Capture the cell that displays the provided text and extract its [X, Y] central coordinate. 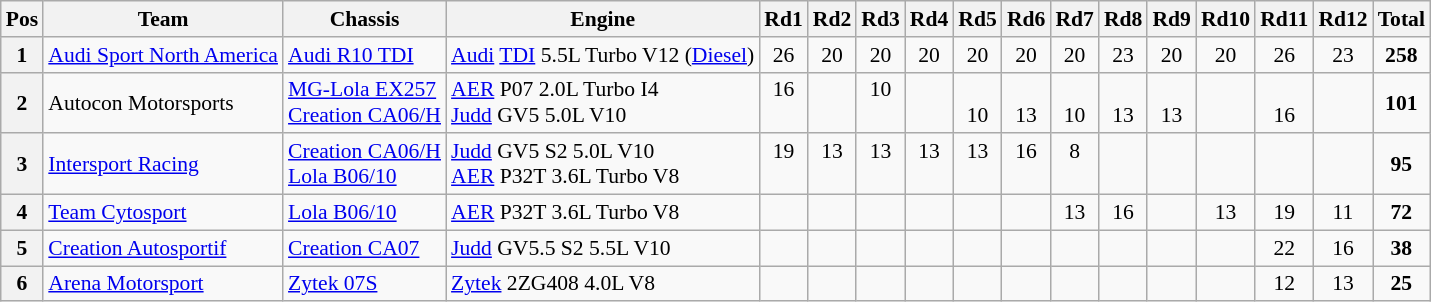
3 [22, 164]
1 [22, 55]
Creation CA07 [364, 248]
Creation CA06/HLola B06/10 [364, 164]
Zytek 07S [364, 284]
38 [1402, 248]
2 [22, 102]
Team Cytosport [163, 213]
Zytek 2ZG408 4.0L V8 [602, 284]
25 [1402, 284]
Autocon Motorsports [163, 102]
Rd1 [784, 19]
22 [1284, 248]
AER P07 2.0L Turbo I4Judd GV5 5.0L V10 [602, 102]
Judd GV5.5 S2 5.5L V10 [602, 248]
Audi TDI 5.5L Turbo V12 (Diesel) [602, 55]
Arena Motorsport [163, 284]
Rd6 [1026, 19]
Creation Autosportif [163, 248]
Pos [22, 19]
6 [22, 284]
Audi R10 TDI [364, 55]
Rd8 [1124, 19]
8 [1074, 164]
258 [1402, 55]
Audi Sport North America [163, 55]
Chassis [364, 19]
Total [1402, 19]
95 [1402, 164]
Judd GV5 S2 5.0L V10AER P32T 3.6L Turbo V8 [602, 164]
11 [1342, 213]
Rd10 [1226, 19]
MG-Lola EX257Creation CA06/H [364, 102]
Intersport Racing [163, 164]
Rd9 [1172, 19]
Rd11 [1284, 19]
Rd3 [880, 19]
4 [22, 213]
101 [1402, 102]
72 [1402, 213]
Rd5 [978, 19]
5 [22, 248]
Rd7 [1074, 19]
Rd12 [1342, 19]
Rd2 [832, 19]
Engine [602, 19]
Rd4 [930, 19]
AER P32T 3.6L Turbo V8 [602, 213]
12 [1284, 284]
Lola B06/10 [364, 213]
Team [163, 19]
